Detect which cell encompasses the target text, then output its [x, y] center coordinate. 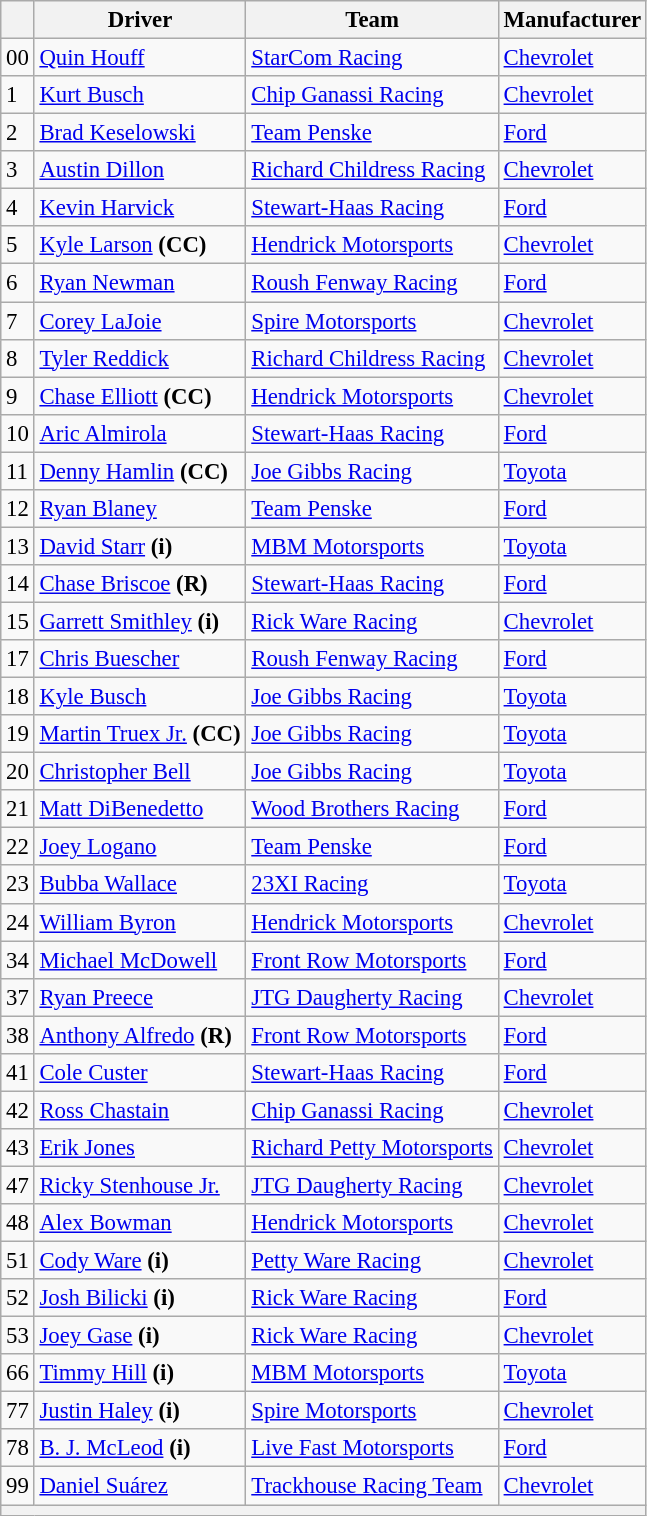
Ryan Newman [140, 283]
Anthony Alfredo (R) [140, 1035]
Cody Ware (i) [140, 1261]
William Byron [140, 922]
14 [18, 584]
17 [18, 659]
Bubba Wallace [140, 885]
Daniel Suárez [140, 1486]
52 [18, 1298]
Team [372, 20]
9 [18, 396]
Ryan Preece [140, 997]
Garrett Smithley (i) [140, 621]
13 [18, 546]
Wood Brothers Racing [372, 809]
51 [18, 1261]
Chris Buescher [140, 659]
53 [18, 1336]
Cole Custer [140, 1073]
4 [18, 208]
38 [18, 1035]
Kyle Busch [140, 697]
Kurt Busch [140, 95]
Martin Truex Jr. (CC) [140, 734]
Kyle Larson (CC) [140, 245]
Corey LaJoie [140, 321]
6 [18, 283]
23 [18, 885]
42 [18, 1110]
21 [18, 809]
3 [18, 170]
66 [18, 1373]
34 [18, 960]
Chase Elliott (CC) [140, 396]
Trackhouse Racing Team [372, 1486]
Richard Petty Motorsports [372, 1148]
B. J. McLeod (i) [140, 1449]
23XI Racing [372, 885]
Justin Haley (i) [140, 1411]
Christopher Bell [140, 772]
24 [18, 922]
Michael McDowell [140, 960]
37 [18, 997]
Denny Hamlin (CC) [140, 471]
00 [18, 58]
Matt DiBenedetto [140, 809]
48 [18, 1223]
19 [18, 734]
Joey Gase (i) [140, 1336]
47 [18, 1185]
78 [18, 1449]
Austin Dillon [140, 170]
22 [18, 847]
Chase Briscoe (R) [140, 584]
Quin Houff [140, 58]
Joey Logano [140, 847]
7 [18, 321]
David Starr (i) [140, 546]
18 [18, 697]
20 [18, 772]
10 [18, 433]
Ross Chastain [140, 1110]
11 [18, 471]
Timmy Hill (i) [140, 1373]
43 [18, 1148]
2 [18, 133]
5 [18, 245]
Erik Jones [140, 1148]
Brad Keselowski [140, 133]
Alex Bowman [140, 1223]
Ricky Stenhouse Jr. [140, 1185]
Petty Ware Racing [372, 1261]
Live Fast Motorsports [372, 1449]
1 [18, 95]
15 [18, 621]
Tyler Reddick [140, 358]
Aric Almirola [140, 433]
8 [18, 358]
Kevin Harvick [140, 208]
Ryan Blaney [140, 509]
41 [18, 1073]
77 [18, 1411]
12 [18, 509]
Josh Bilicki (i) [140, 1298]
99 [18, 1486]
StarCom Racing [372, 58]
Driver [140, 20]
Manufacturer [572, 20]
